Scan for the cell matching the given text and deliver its [x, y] coordinate at center. 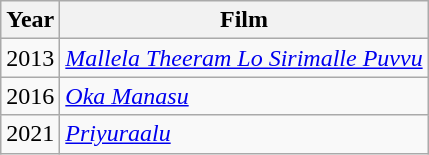
Priyuraalu [244, 134]
Film [244, 20]
Mallela Theeram Lo Sirimalle Puvvu [244, 58]
2016 [30, 96]
Oka Manasu [244, 96]
Year [30, 20]
2013 [30, 58]
2021 [30, 134]
